From the cell containing the given text, extract its center point as [X, Y] coordinate. 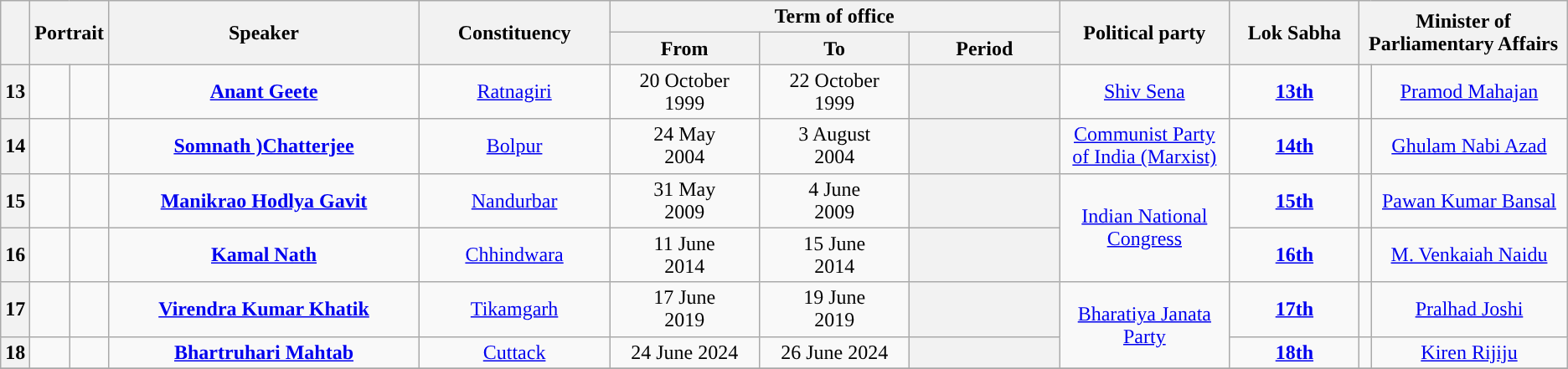
Virendra Kumar Khatik [263, 310]
Political party [1144, 33]
Indian National Congress [1144, 228]
Constituency [514, 33]
Speaker [263, 33]
M. Venkaiah Naidu [1469, 254]
Portrait [70, 33]
Term of office [834, 17]
11 June2014 [685, 254]
18 [15, 352]
14th [1295, 146]
18th [1295, 352]
13 [15, 92]
To [834, 49]
3 August2004 [834, 146]
Bolpur [514, 146]
31 May2009 [685, 201]
13th [1295, 92]
20 October1999 [685, 92]
Anant Geete [263, 92]
15 [15, 201]
Shiv Sena [1144, 92]
Pramod Mahajan [1469, 92]
Tikamgarh [514, 310]
22 October1999 [834, 92]
24 May2004 [685, 146]
From [685, 49]
Bharatiya Janata Party [1144, 325]
Kamal Nath [263, 254]
17 June2019 [685, 310]
Period [985, 49]
Communist Party of India (Marxist) [1144, 146]
4 June2009 [834, 201]
Ghulam Nabi Azad [1469, 146]
Somnath )Chatterjee [263, 146]
Cuttack [514, 352]
17 [15, 310]
15 June2014 [834, 254]
17th [1295, 310]
19 June2019 [834, 310]
15th [1295, 201]
Ratnagiri [514, 92]
14 [15, 146]
Nandurbar [514, 201]
Kiren Rijiju [1469, 352]
Manikrao Hodlya Gavit [263, 201]
16th [1295, 254]
16 [15, 254]
Minister of Parliamentary Affairs [1463, 33]
Chhindwara [514, 254]
24 June 2024 [685, 352]
Pralhad Joshi [1469, 310]
Pawan Kumar Bansal [1469, 201]
Lok Sabha [1295, 33]
Bhartruhari Mahtab [263, 352]
26 June 2024 [834, 352]
